Output the (X, Y) coordinate of the center of the cell containing the given text.  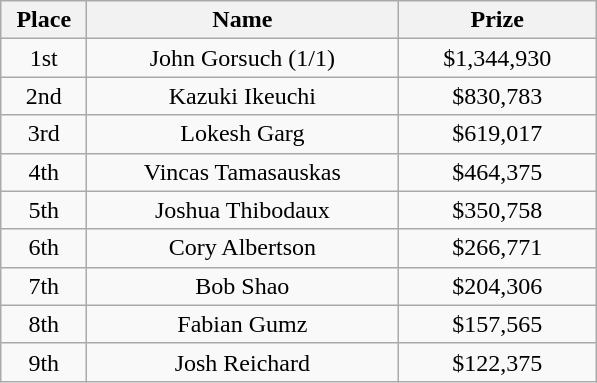
Vincas Tamasauskas (242, 172)
$830,783 (498, 96)
2nd (44, 96)
Josh Reichard (242, 362)
$122,375 (498, 362)
8th (44, 324)
4th (44, 172)
$1,344,930 (498, 58)
Lokesh Garg (242, 134)
Fabian Gumz (242, 324)
Joshua Thibodaux (242, 210)
5th (44, 210)
9th (44, 362)
1st (44, 58)
7th (44, 286)
Bob Shao (242, 286)
$266,771 (498, 248)
$204,306 (498, 286)
$464,375 (498, 172)
Cory Albertson (242, 248)
Prize (498, 20)
Place (44, 20)
$619,017 (498, 134)
John Gorsuch (1/1) (242, 58)
6th (44, 248)
3rd (44, 134)
$157,565 (498, 324)
Name (242, 20)
Kazuki Ikeuchi (242, 96)
$350,758 (498, 210)
